Capture the cell that displays the provided text and extract its [X, Y] central coordinate. 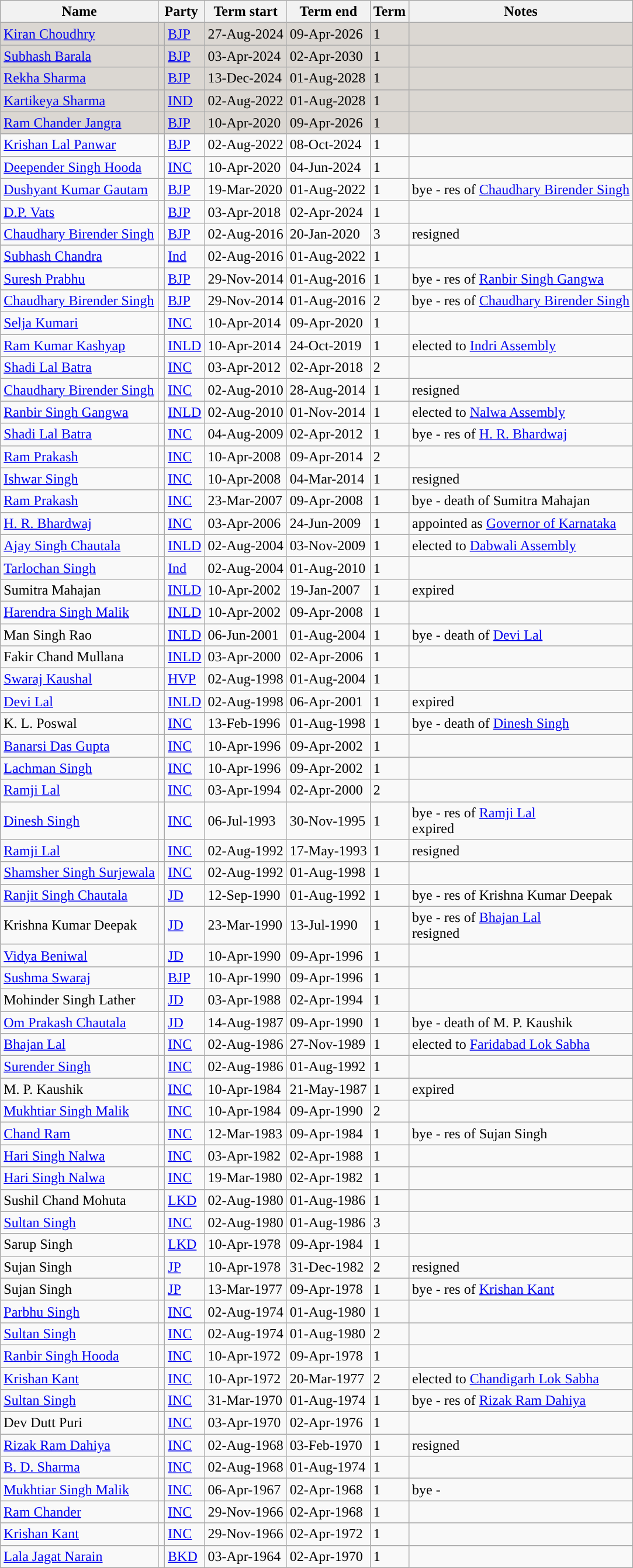
30-Nov-1995 [328, 821]
03-Apr-2000 [245, 657]
08-Oct-2024 [328, 145]
bye - res of Krishan Kant [520, 1289]
IND [185, 101]
elected to Faridabad Lok Sabha [520, 1045]
Kiran Choudhry [79, 34]
20-Mar-1977 [328, 1378]
13-Mar-1977 [245, 1289]
Chand Ram [79, 1134]
Term [389, 12]
Surender Singh [79, 1067]
Rizak Ram Dahiya [79, 1445]
14-Aug-1987 [245, 1023]
19-Jan-2007 [328, 590]
03-Apr-1994 [245, 790]
elected to Indri Assembly [520, 346]
01-Aug-2010 [328, 568]
Sushma Swaraj [79, 978]
02-Apr-2012 [328, 434]
01-Nov-2014 [328, 412]
02-Apr-2018 [328, 368]
Man Singh Rao [79, 634]
Lachman Singh [79, 768]
M. P. Kaushik [79, 1089]
17-May-1993 [328, 851]
Banarsi Das Gupta [79, 746]
04-Aug-2009 [245, 434]
27-Aug-2024 [245, 34]
24-Oct-2019 [328, 346]
23-Mar-1990 [245, 925]
23-Mar-2007 [245, 501]
13-Feb-1996 [245, 724]
Ram Chander [79, 1512]
Om Prakash Chautala [79, 1023]
02-Apr-1988 [328, 1156]
elected to Nalwa Assembly [520, 412]
elected to Dabwali Assembly [520, 545]
Shamsher Singh Surjewala [79, 873]
19-Mar-1980 [245, 1178]
20-Jan-2020 [328, 234]
Notes [520, 12]
bye - res of Rizak Ram Dahiya [520, 1401]
02-Apr-2024 [328, 212]
02-Apr-1970 [328, 1556]
28-Aug-2014 [328, 390]
02-Apr-1982 [328, 1178]
BKD [185, 1556]
Selja Kumari [79, 323]
Ishwar Singh [79, 479]
24-Jun-2009 [328, 523]
03-Apr-1964 [245, 1556]
03-Apr-2018 [245, 212]
21-May-1987 [328, 1089]
Term end [328, 12]
09-Apr-2014 [328, 457]
Dushyant Kumar Gautam [79, 189]
Bhajan Lal [79, 1045]
02-Apr-2000 [328, 790]
02-Apr-2006 [328, 657]
06-Jul-1993 [245, 821]
Swaraj Kaushal [79, 679]
19-Mar-2020 [245, 189]
bye - res of Sujan Singh [520, 1134]
13-Jul-1990 [328, 925]
12-Sep-1990 [245, 895]
Vidya Beniwal [79, 955]
appointed as Governor of Karnataka [520, 523]
bye - death of Devi Lal [520, 634]
Suresh Prabhu [79, 279]
13-Dec-2024 [245, 78]
31-Mar-1970 [245, 1401]
Subhash Barala [79, 56]
Kartikeya Sharma [79, 101]
03-Apr-2012 [245, 368]
03-Apr-1970 [245, 1423]
Deepender Singh Hooda [79, 167]
H. R. Bhardwaj [79, 523]
Harendra Singh Malik [79, 612]
02-Apr-1972 [328, 1534]
03-Feb-1970 [328, 1445]
Sarup Singh [79, 1245]
bye - [520, 1490]
Term start [245, 12]
Ranbir Singh Hooda [79, 1356]
Tarlochan Singh [79, 568]
03-Nov-2009 [328, 545]
Ranjit Singh Chautala [79, 895]
HVP [185, 679]
06-Jun-2001 [245, 634]
Sushil Chand Mohuta [79, 1200]
bye - death of Dinesh Singh [520, 724]
03-Apr-1982 [245, 1156]
06-Apr-2001 [328, 702]
Party [181, 12]
Dev Dutt Puri [79, 1423]
02-Apr-2030 [328, 56]
02-Apr-1994 [328, 1000]
02-Apr-1976 [328, 1423]
elected to Chandigarh Lok Sabha [520, 1378]
Mohinder Singh Lather [79, 1000]
bye - res of Ranbir Singh Gangwa [520, 279]
bye - death of Sumitra Mahajan [520, 501]
Krishan Lal Panwar [79, 145]
bye - res of H. R. Bhardwaj [520, 434]
12-Mar-1983 [245, 1134]
Name [79, 12]
bye - res of Ramji Lalexpired [520, 821]
Ajay Singh Chautala [79, 545]
Subhash Chandra [79, 256]
K. L. Poswal [79, 724]
31-Dec-1982 [328, 1267]
04-Jun-2024 [328, 167]
bye - res of Krishna Kumar Deepak [520, 895]
03-Apr-2006 [245, 523]
Sumitra Mahajan [79, 590]
Krishna Kumar Deepak [79, 925]
D.P. Vats [79, 212]
B. D. Sharma [79, 1467]
03-Apr-2024 [245, 56]
Ram Chander Jangra [79, 123]
Ranbir Singh Gangwa [79, 412]
06-Apr-1967 [245, 1490]
Rekha Sharma [79, 78]
03-Apr-1988 [245, 1000]
bye - res of Bhajan Lalresigned [520, 925]
09-Apr-2020 [328, 323]
Fakir Chand Mullana [79, 657]
04-Mar-2014 [328, 479]
Ram Kumar Kashyap [79, 346]
Parbhu Singh [79, 1311]
27-Nov-1989 [328, 1045]
bye - death of M. P. Kaushik [520, 1023]
Lala Jagat Narain [79, 1556]
Dinesh Singh [79, 821]
Devi Lal [79, 702]
